Determine the [x, y] coordinate at the center of the cell enclosing the given text.  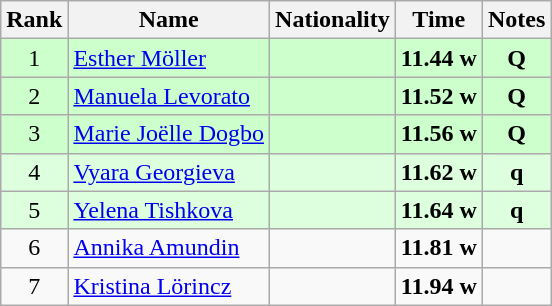
Esther Möller [169, 58]
4 [34, 172]
Time [438, 20]
Name [169, 20]
11.94 w [438, 286]
6 [34, 248]
Nationality [333, 20]
7 [34, 286]
Manuela Levorato [169, 96]
Kristina Lörincz [169, 286]
11.44 w [438, 58]
11.81 w [438, 248]
Yelena Tishkova [169, 210]
Rank [34, 20]
Notes [516, 20]
Annika Amundin [169, 248]
1 [34, 58]
Marie Joëlle Dogbo [169, 134]
11.64 w [438, 210]
5 [34, 210]
2 [34, 96]
11.62 w [438, 172]
11.56 w [438, 134]
Vyara Georgieva [169, 172]
3 [34, 134]
11.52 w [438, 96]
